Find where the given text appears and provide that cell's center as [x, y] coordinate. 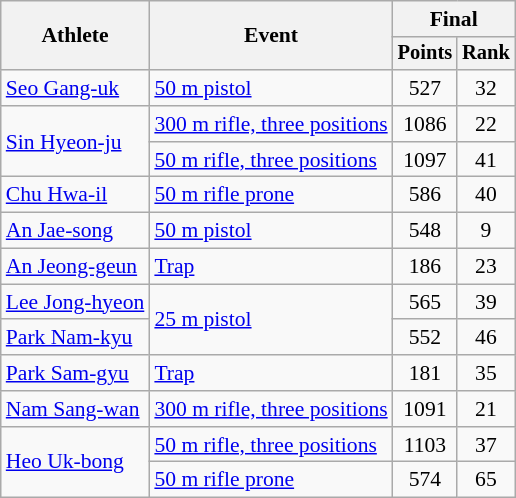
574 [425, 480]
Final [454, 19]
586 [425, 195]
1103 [425, 445]
23 [486, 267]
565 [425, 302]
Rank [486, 54]
548 [425, 231]
Park Sam-gyu [76, 373]
An Jeong-geun [76, 267]
Points [425, 54]
Seo Gang-uk [76, 88]
Event [270, 36]
32 [486, 88]
25 m pistol [270, 320]
Athlete [76, 36]
39 [486, 302]
22 [486, 124]
Sin Hyeon-ju [76, 142]
552 [425, 338]
1086 [425, 124]
181 [425, 373]
Nam Sang-wan [76, 409]
46 [486, 338]
9 [486, 231]
Chu Hwa-il [76, 195]
37 [486, 445]
1091 [425, 409]
1097 [425, 160]
40 [486, 195]
An Jae-song [76, 231]
65 [486, 480]
186 [425, 267]
41 [486, 160]
21 [486, 409]
35 [486, 373]
Park Nam-kyu [76, 338]
Lee Jong-hyeon [76, 302]
Heo Uk-bong [76, 462]
527 [425, 88]
